Determine the [x, y] coordinate at the center of the cell enclosing the given text.  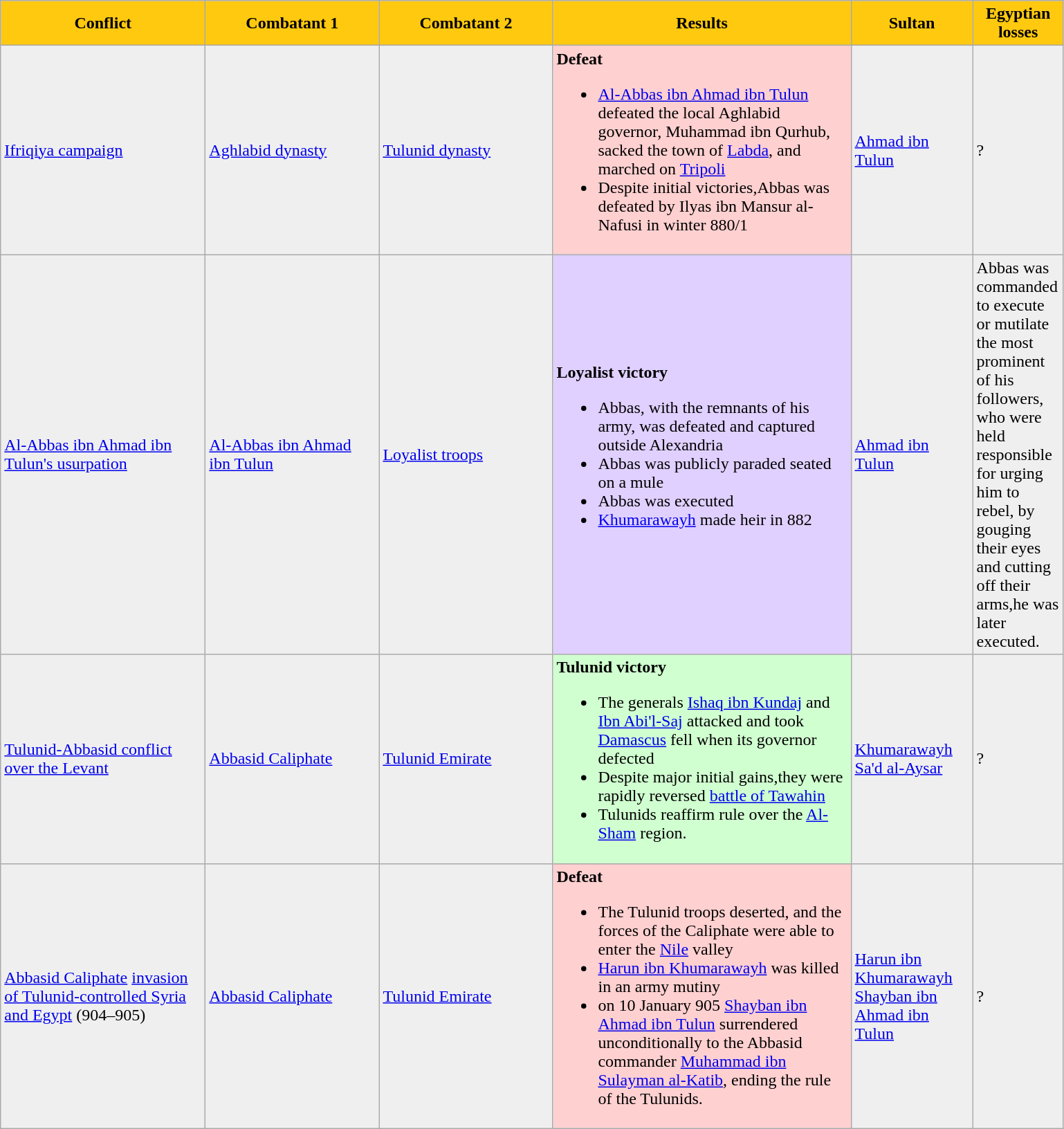
Al-Abbas ibn Ahmad ibn Tulun [292, 455]
Combatant 1 [292, 24]
Aghlabid dynasty [292, 150]
KhumarawayhSa'd al-Aysar [912, 759]
Tulunid-Abbasid conflict over the Levant [103, 759]
Loyalist troops [466, 455]
Ifriqiya campaign [103, 150]
Al-Abbas ibn Ahmad ibn Tulun's usurpation [103, 455]
Results [701, 24]
Abbasid Caliphate invasion of Tulunid-controlled Syria and Egypt (904–905) [103, 996]
Sultan [912, 24]
Egyptianlosses [1018, 24]
Tulunid dynasty [466, 150]
Harun ibn KhumarawayhShayban ibn Ahmad ibn Tulun [912, 996]
Combatant 2 [466, 24]
Conflict [103, 24]
